Return (x, y) of the center of cell containing provided text 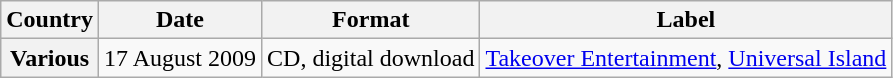
Various (50, 58)
Format (371, 20)
17 August 2009 (180, 58)
Label (686, 20)
CD, digital download (371, 58)
Takeover Entertainment, Universal Island (686, 58)
Country (50, 20)
Date (180, 20)
